Provide the [x, y] coordinate of the cell's center where the given text is located.  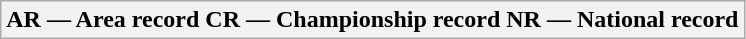
AR — Area record CR — Championship record NR — National record [372, 20]
